Identify which cell holds the provided text, then report its [X, Y] central coordinate. 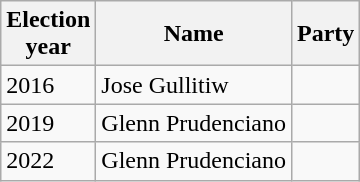
Name [194, 34]
2016 [48, 85]
Electionyear [48, 34]
Party [325, 34]
Jose Gullitiw [194, 85]
2022 [48, 161]
2019 [48, 123]
